Search for the cell housing the specified text and yield its (x, y) center coordinate. 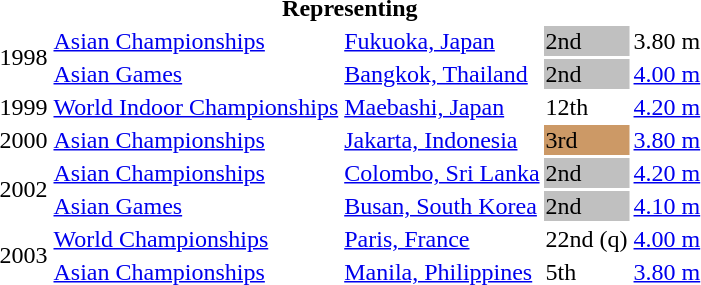
Fukuoka, Japan (442, 41)
3rd (586, 140)
22nd (q) (586, 239)
World Championships (196, 239)
Colombo, Sri Lanka (442, 173)
Maebashi, Japan (442, 107)
Paris, France (442, 239)
Bangkok, Thailand (442, 74)
Jakarta, Indonesia (442, 140)
World Indoor Championships (196, 107)
12th (586, 107)
Busan, South Korea (442, 206)
